Scan for the cell matching the given text and deliver its [x, y] coordinate at center. 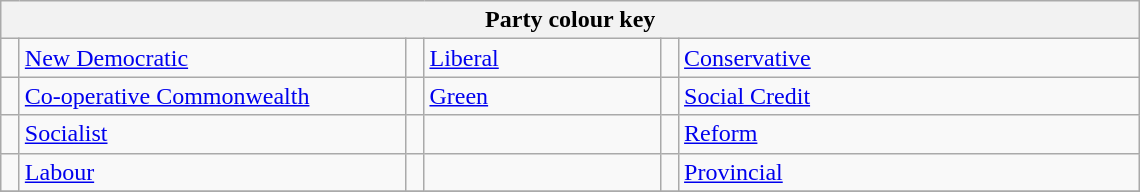
Party colour key [570, 20]
Social Credit [910, 96]
Labour [212, 172]
Socialist [212, 134]
Liberal [542, 58]
Provincial [910, 172]
Reform [910, 134]
Co-operative Commonwealth [212, 96]
Conservative [910, 58]
Green [542, 96]
New Democratic [212, 58]
